Locate the cell with the specified text and output its (X, Y) center coordinate. 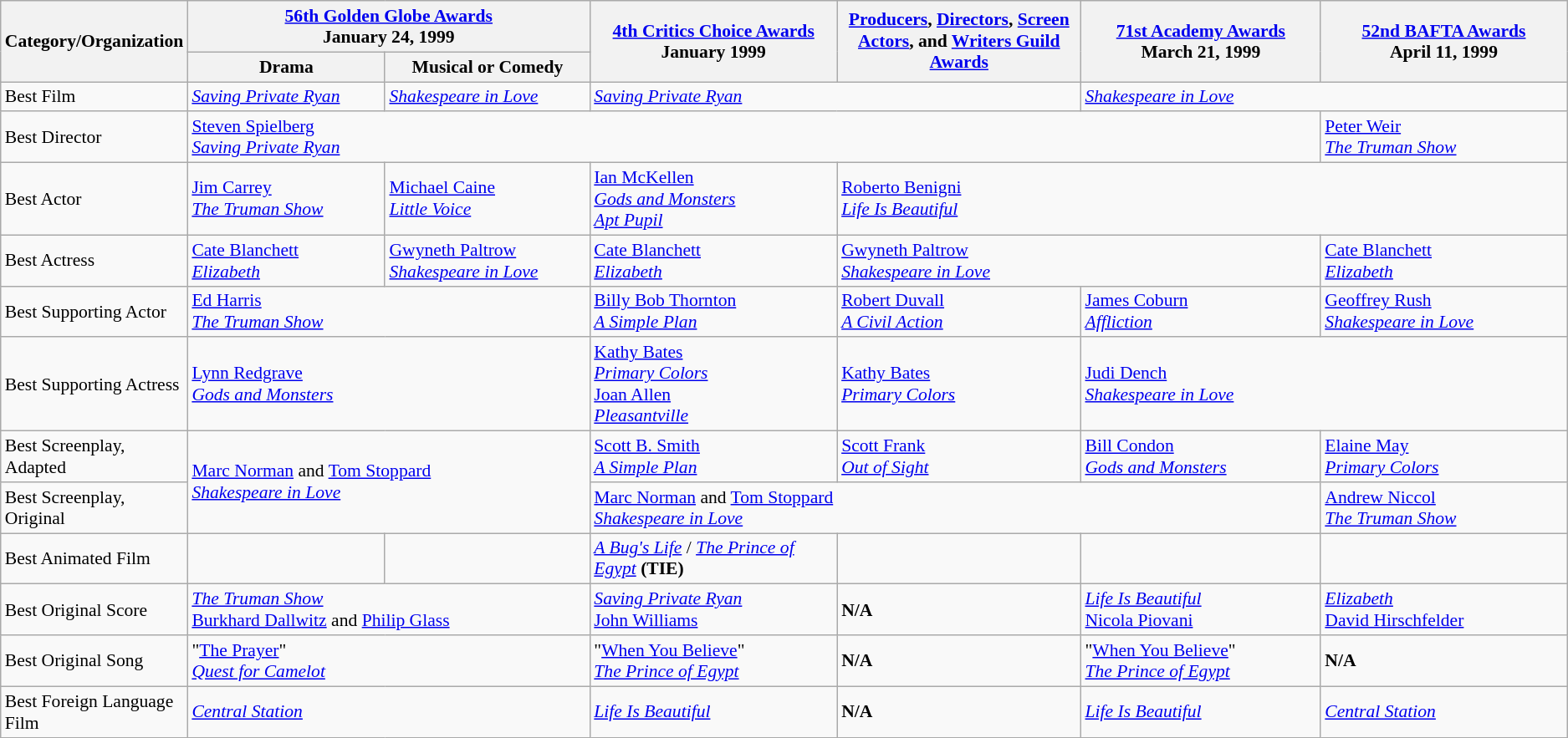
Best Actress (94, 261)
Producers, Directors, Screen Actors, and Writers Guild Awards (958, 42)
Lynn RedgraveGods and Monsters (388, 384)
Best Supporting Actor (94, 311)
Judi DenchShakespeare in Love (1323, 384)
Scott B. SmithA Simple Plan (713, 456)
The Truman ShowBurkhard Dallwitz and Philip Glass (388, 610)
Best Foreign Language Film (94, 712)
52nd BAFTA AwardsApril 11, 1999 (1443, 42)
James CoburnAffliction (1201, 311)
Kathy BatesPrimary Colors (958, 384)
Jim CarreyThe Truman Show (286, 199)
Billy Bob ThorntonA Simple Plan (713, 311)
Bill CondonGods and Monsters (1201, 456)
Saving Private RyanJohn Williams (713, 610)
ElizabethDavid Hirschfelder (1443, 610)
4th Critics Choice Awards January 1999 (713, 42)
Best Director (94, 137)
Kathy BatesPrimary ColorsJoan Allen Pleasantville (713, 384)
Best Animated Film (94, 558)
Best Actor (94, 199)
Best Original Score (94, 610)
56th Golden Globe AwardsJanuary 24, 1999 (388, 27)
Andrew NiccolThe Truman Show (1443, 508)
Ian McKellenGods and MonstersApt Pupil (713, 199)
Scott FrankOut of Sight (958, 456)
Steven SpielbergSaving Private Ryan (754, 137)
Best Supporting Actress (94, 384)
A Bug's Life / The Prince of Egypt (TIE) (713, 558)
Best Original Song (94, 660)
71st Academy AwardsMarch 21, 1999 (1201, 42)
Best Screenplay, Adapted (94, 456)
Roberto BenigniLife Is Beautiful (1203, 199)
Elaine MayPrimary Colors (1443, 456)
Ed HarrisThe Truman Show (388, 311)
Musical or Comedy (487, 67)
Category/Organization (94, 42)
Drama (286, 67)
Life Is BeautifulNicola Piovani (1201, 610)
Michael CaineLittle Voice (487, 199)
Robert DuvallA Civil Action (958, 311)
"The Prayer"Quest for Camelot (388, 660)
Best Film (94, 97)
Geoffrey RushShakespeare in Love (1443, 311)
Peter WeirThe Truman Show (1443, 137)
Best Screenplay, Original (94, 508)
